Capture the cell that displays the provided text and extract its (X, Y) central coordinate. 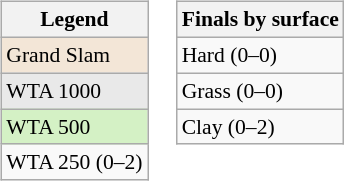
WTA 500 (74, 127)
Grand Slam (74, 55)
Finals by surface (260, 20)
Hard (0–0) (260, 55)
Grass (0–0) (260, 91)
WTA 1000 (74, 91)
Clay (0–2) (260, 127)
WTA 250 (0–2) (74, 162)
Legend (74, 20)
